Identify which cell holds the provided text, then report its [x, y] central coordinate. 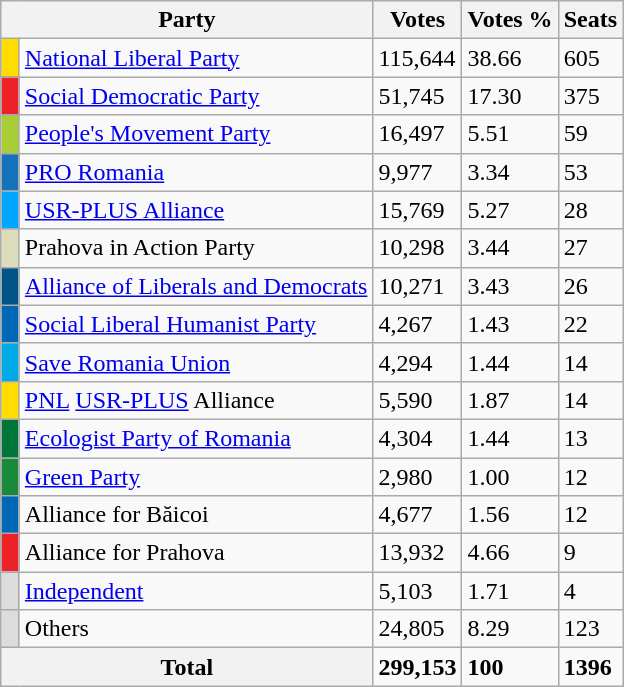
123 [590, 629]
Independent [196, 591]
Alliance for Băicoi [196, 515]
3.34 [510, 172]
Votes % [510, 20]
1.56 [510, 515]
Social Democratic Party [196, 96]
59 [590, 134]
Social Liberal Humanist Party [196, 324]
USR-PLUS Alliance [196, 210]
22 [590, 324]
15,769 [418, 210]
Alliance for Prahova [196, 553]
100 [510, 667]
5,103 [418, 591]
9 [590, 553]
375 [590, 96]
51,745 [418, 96]
Votes [418, 20]
Others [196, 629]
8.29 [510, 629]
5.27 [510, 210]
13,932 [418, 553]
Green Party [196, 477]
13 [590, 438]
1.87 [510, 400]
PRO Romania [196, 172]
28 [590, 210]
Alliance of Liberals and Democrats [196, 286]
3.44 [510, 248]
National Liberal Party [196, 58]
53 [590, 172]
3.43 [510, 286]
299,153 [418, 667]
4 [590, 591]
Save Romania Union [196, 362]
Ecologist Party of Romania [196, 438]
4,677 [418, 515]
PNL USR-PLUS Alliance [196, 400]
4,294 [418, 362]
1.43 [510, 324]
Total [187, 667]
24,805 [418, 629]
5,590 [418, 400]
9,977 [418, 172]
16,497 [418, 134]
605 [590, 58]
38.66 [510, 58]
1396 [590, 667]
10,298 [418, 248]
4,304 [418, 438]
115,644 [418, 58]
1.71 [510, 591]
5.51 [510, 134]
26 [590, 286]
4,267 [418, 324]
Party [187, 20]
10,271 [418, 286]
1.00 [510, 477]
17.30 [510, 96]
Prahova in Action Party [196, 248]
People's Movement Party [196, 134]
2,980 [418, 477]
4.66 [510, 553]
27 [590, 248]
Seats [590, 20]
